Output the [X, Y] coordinate of the center of the cell containing the given text.  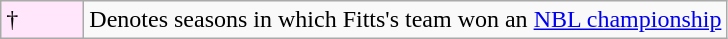
Denotes seasons in which Fitts's team won an NBL championship [406, 20]
† [42, 20]
